From the cell containing the given text, extract its center point as [x, y] coordinate. 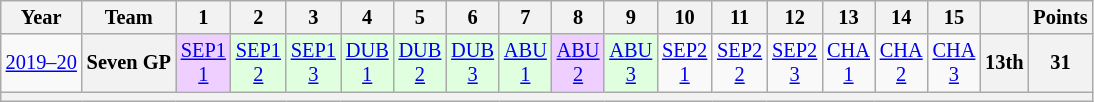
6 [472, 17]
SEP13 [314, 63]
SEP11 [204, 63]
Points [1060, 17]
11 [740, 17]
ABU2 [578, 63]
15 [954, 17]
CHA2 [902, 63]
ABU1 [526, 63]
1 [204, 17]
DUB1 [368, 63]
Year [42, 17]
14 [902, 17]
10 [684, 17]
DUB3 [472, 63]
8 [578, 17]
12 [794, 17]
31 [1060, 63]
DUB2 [420, 63]
9 [630, 17]
Seven GP [129, 63]
7 [526, 17]
5 [420, 17]
ABU3 [630, 63]
SEP12 [258, 63]
13th [1004, 63]
Team [129, 17]
4 [368, 17]
CHA1 [848, 63]
13 [848, 17]
3 [314, 17]
2019–20 [42, 63]
CHA3 [954, 63]
SEP22 [740, 63]
SEP21 [684, 63]
SEP23 [794, 63]
2 [258, 17]
